Output the [x, y] coordinate of the center of the cell containing the given text.  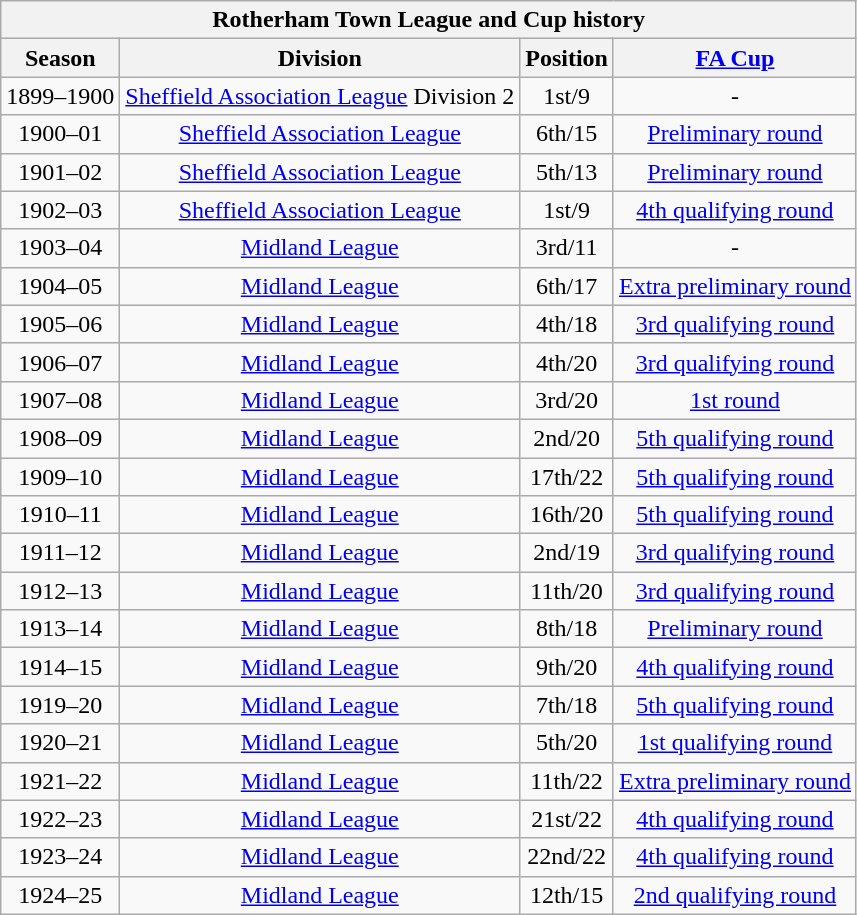
1904–05 [60, 286]
1913–14 [60, 629]
1st qualifying round [734, 743]
1919–20 [60, 705]
Position [567, 58]
2nd/19 [567, 553]
6th/17 [567, 286]
17th/22 [567, 477]
1921–22 [60, 781]
7th/18 [567, 705]
1923–24 [60, 857]
2nd qualifying round [734, 895]
Rotherham Town League and Cup history [429, 20]
5th/20 [567, 743]
1920–21 [60, 743]
1900–01 [60, 134]
8th/18 [567, 629]
1st round [734, 400]
1899–1900 [60, 96]
1906–07 [60, 362]
1922–23 [60, 819]
9th/20 [567, 667]
1912–13 [60, 591]
1901–02 [60, 172]
Sheffield Association League Division 2 [320, 96]
21st/22 [567, 819]
11th/22 [567, 781]
Division [320, 58]
1907–08 [60, 400]
1914–15 [60, 667]
16th/20 [567, 515]
12th/15 [567, 895]
FA Cup [734, 58]
4th/18 [567, 324]
Season [60, 58]
1910–11 [60, 515]
1909–10 [60, 477]
4th/20 [567, 362]
22nd/22 [567, 857]
3rd/11 [567, 248]
1908–09 [60, 438]
1903–04 [60, 248]
1924–25 [60, 895]
5th/13 [567, 172]
2nd/20 [567, 438]
1902–03 [60, 210]
1905–06 [60, 324]
11th/20 [567, 591]
1911–12 [60, 553]
3rd/20 [567, 400]
6th/15 [567, 134]
